Determine the (X, Y) coordinate at the center of the cell enclosing the given text.  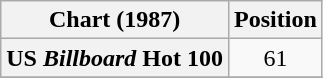
61 (276, 58)
Position (276, 20)
Chart (1987) (115, 20)
US Billboard Hot 100 (115, 58)
